Identify which cell holds the provided text, then report its [x, y] central coordinate. 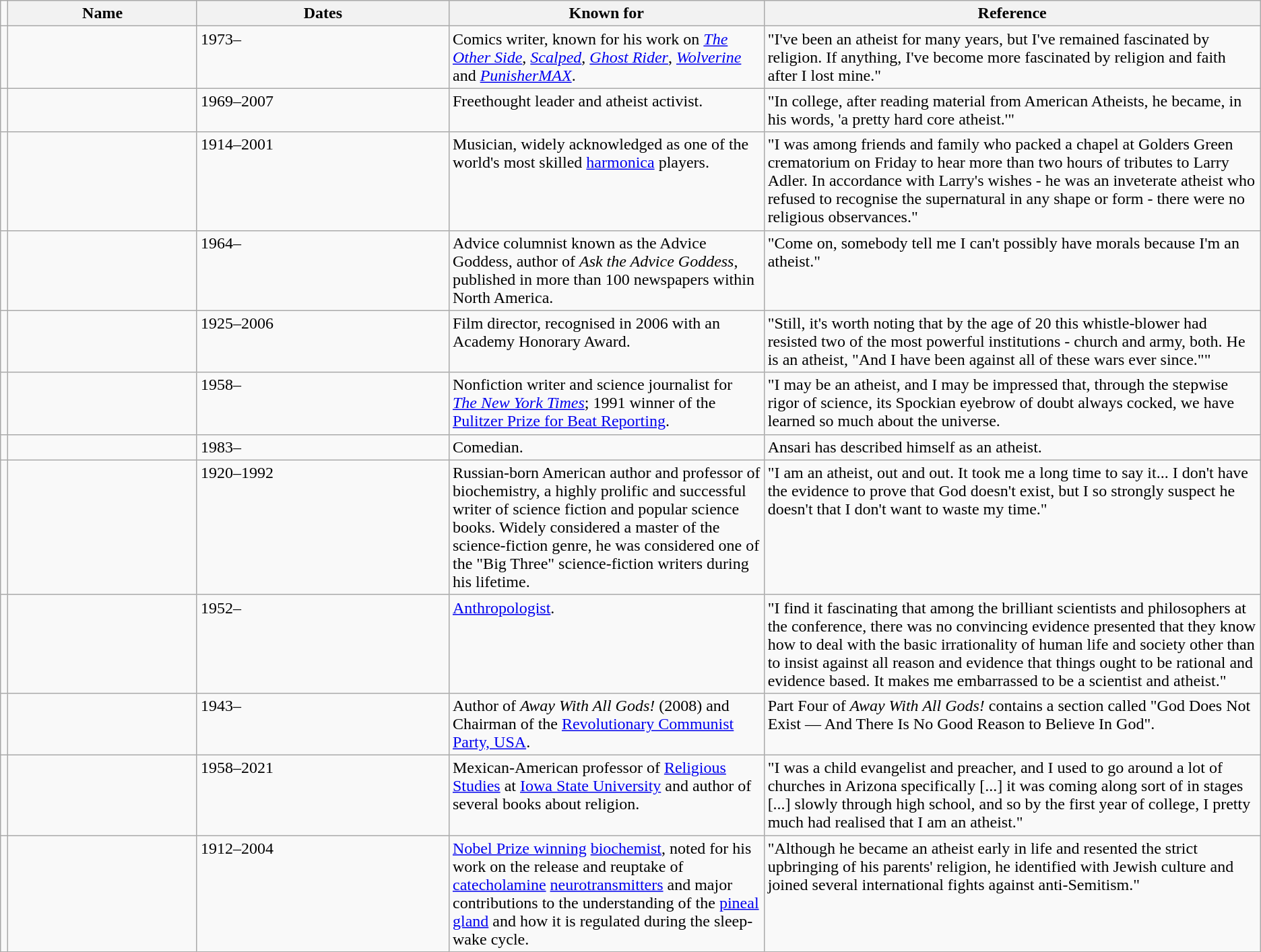
Known for [606, 13]
"In college, after reading material from American Atheists, he became, in his words, 'a pretty hard core atheist.'" [1012, 110]
1969–2007 [323, 110]
Comics writer, known for his work on The Other Side, Scalped, Ghost Rider, Wolverine and PunisherMAX. [606, 57]
Name [102, 13]
Anthropologist. [606, 644]
"Come on, somebody tell me I can't possibly have morals because I'm an atheist." [1012, 271]
1920–1992 [323, 527]
1925–2006 [323, 341]
1952– [323, 644]
Advice columnist known as the Advice Goddess, author of Ask the Advice Goddess, published in more than 100 newspapers within North America. [606, 271]
Musician, widely acknowledged as one of the world's most skilled harmonica players. [606, 181]
1973– [323, 57]
1958– [323, 403]
Part Four of Away With All Gods! contains a section called "God Does Not Exist — And There Is No Good Reason to Believe In God". [1012, 724]
Freethought leader and atheist activist. [606, 110]
1983– [323, 447]
1958–2021 [323, 794]
Dates [323, 13]
Comedian. [606, 447]
Reference [1012, 13]
Mexican-American professor of Religious Studies at Iowa State University and author of several books about religion. [606, 794]
1964– [323, 271]
1914–2001 [323, 181]
1943– [323, 724]
Ansari has described himself as an atheist. [1012, 447]
1912–2004 [323, 893]
Film director, recognised in 2006 with an Academy Honorary Award. [606, 341]
Author of Away With All Gods! (2008) and Chairman of the Revolutionary Communist Party, USA. [606, 724]
Nonfiction writer and science journalist for The New York Times; 1991 winner of the Pulitzer Prize for Beat Reporting. [606, 403]
